Identify which cell holds the provided text, then report its (X, Y) central coordinate. 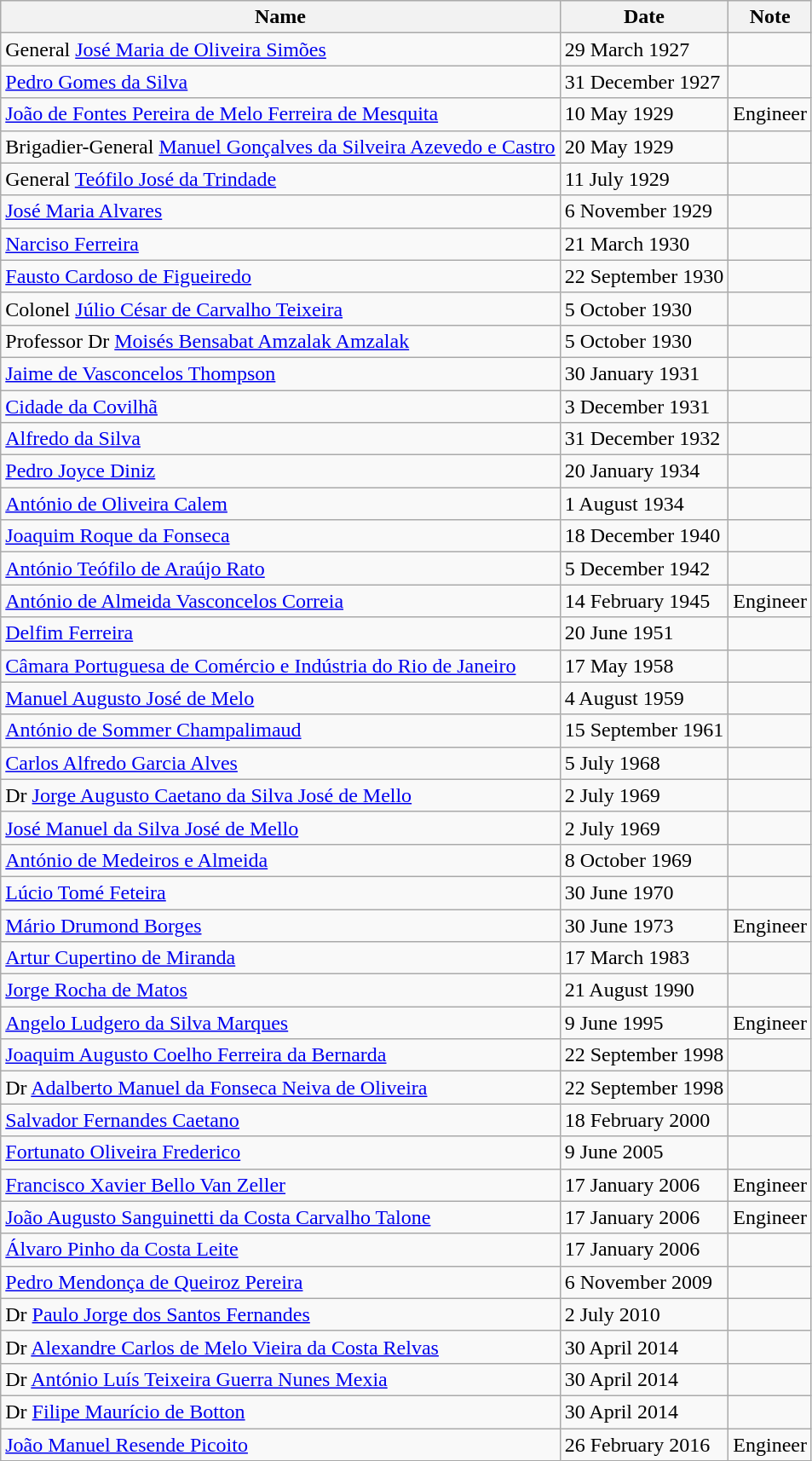
General Teófilo José da Trindade (280, 179)
Artur Cupertino de Miranda (280, 958)
3 December 1931 (644, 407)
9 June 1995 (644, 1023)
17 March 1983 (644, 958)
15 September 1961 (644, 730)
Jorge Rocha de Matos (280, 990)
21 August 1990 (644, 990)
Dr António Luís Teixeira Guerra Nunes Mexia (280, 1379)
Pedro Mendonça de Queiroz Pereira (280, 1282)
1 August 1934 (644, 504)
Cidade da Covilhã (280, 407)
Câmara Portuguesa de Comércio e Indústria do Rio de Janeiro (280, 666)
Álvaro Pinho da Costa Leite (280, 1250)
6 November 2009 (644, 1282)
20 June 1951 (644, 633)
José Manuel da Silva José de Mello (280, 828)
30 June 1970 (644, 892)
26 February 2016 (644, 1445)
Pedro Gomes da Silva (280, 82)
João Augusto Sanguinetti da Costa Carvalho Talone (280, 1217)
2 July 2010 (644, 1314)
António de Sommer Champalimaud (280, 730)
Dr Jorge Augusto Caetano da Silva José de Mello (280, 795)
18 December 1940 (644, 536)
Fortunato Oliveira Frederico (280, 1152)
6 November 1929 (644, 211)
Jaime de Vasconcelos Thompson (280, 373)
30 June 1973 (644, 925)
5 December 1942 (644, 569)
Alfredo da Silva (280, 439)
10 May 1929 (644, 114)
Colonel Júlio César de Carvalho Teixeira (280, 309)
Professor Dr Moisés Bensabat Amzalak Amzalak (280, 341)
Note (770, 17)
22 September 1930 (644, 276)
18 February 2000 (644, 1120)
Dr Adalberto Manuel da Fonseca Neiva de Oliveira (280, 1088)
Dr Paulo Jorge dos Santos Fernandes (280, 1314)
Name (280, 17)
Mário Drumond Borges (280, 925)
Date (644, 17)
António de Medeiros e Almeida (280, 860)
21 March 1930 (644, 244)
Fausto Cardoso de Figueiredo (280, 276)
Brigadier-General Manuel Gonçalves da Silveira Azevedo e Castro (280, 147)
Joaquim Augusto Coelho Ferreira da Bernarda (280, 1055)
Dr Filipe Maurício de Botton (280, 1412)
4 August 1959 (644, 698)
14 February 1945 (644, 601)
João Manuel Resende Picoito (280, 1445)
Carlos Alfredo Garcia Alves (280, 763)
31 December 1932 (644, 439)
António de Almeida Vasconcelos Correia (280, 601)
Dr Alexandre Carlos de Melo Vieira da Costa Relvas (280, 1347)
5 July 1968 (644, 763)
José Maria Alvares (280, 211)
General José Maria de Oliveira Simões (280, 49)
30 January 1931 (644, 373)
Lúcio Tomé Feteira (280, 892)
Pedro Joyce Diniz (280, 471)
João de Fontes Pereira de Melo Ferreira de Mesquita (280, 114)
Salvador Fernandes Caetano (280, 1120)
Angelo Ludgero da Silva Marques (280, 1023)
Narciso Ferreira (280, 244)
Manuel Augusto José de Melo (280, 698)
11 July 1929 (644, 179)
17 May 1958 (644, 666)
Delfim Ferreira (280, 633)
Joaquim Roque da Fonseca (280, 536)
20 January 1934 (644, 471)
António de Oliveira Calem (280, 504)
29 March 1927 (644, 49)
31 December 1927 (644, 82)
António Teófilo de Araújo Rato (280, 569)
8 October 1969 (644, 860)
20 May 1929 (644, 147)
9 June 2005 (644, 1152)
Francisco Xavier Bello Van Zeller (280, 1185)
